Extract the [x, y] coordinate from the center of the cell holding the provided text.  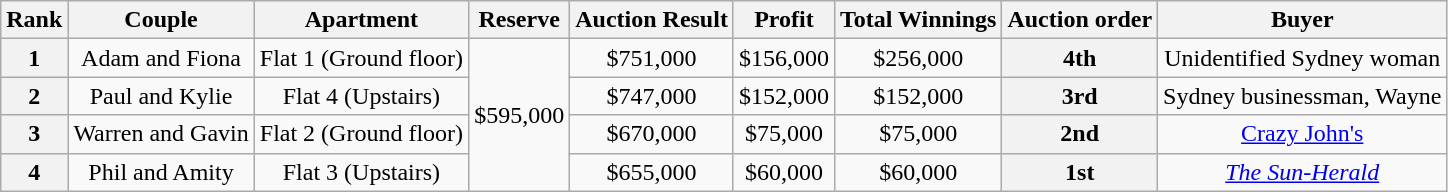
Profit [784, 20]
3rd [1080, 96]
Apartment [361, 20]
Flat 2 (Ground floor) [361, 134]
$670,000 [652, 134]
2nd [1080, 134]
$156,000 [784, 58]
Buyer [1302, 20]
1st [1080, 172]
Flat 1 (Ground floor) [361, 58]
The Sun-Herald [1302, 172]
Sydney businessman, Wayne [1302, 96]
$256,000 [918, 58]
$655,000 [652, 172]
4 [34, 172]
$751,000 [652, 58]
Auction order [1080, 20]
Rank [34, 20]
4th [1080, 58]
1 [34, 58]
$595,000 [520, 115]
3 [34, 134]
Paul and Kylie [161, 96]
$747,000 [652, 96]
Reserve [520, 20]
Warren and Gavin [161, 134]
Crazy John's [1302, 134]
Total Winnings [918, 20]
Flat 3 (Upstairs) [361, 172]
2 [34, 96]
Auction Result [652, 20]
Unidentified Sydney woman [1302, 58]
Phil and Amity [161, 172]
Flat 4 (Upstairs) [361, 96]
Couple [161, 20]
Adam and Fiona [161, 58]
